Locate the cell with the specified text and output its [x, y] center coordinate. 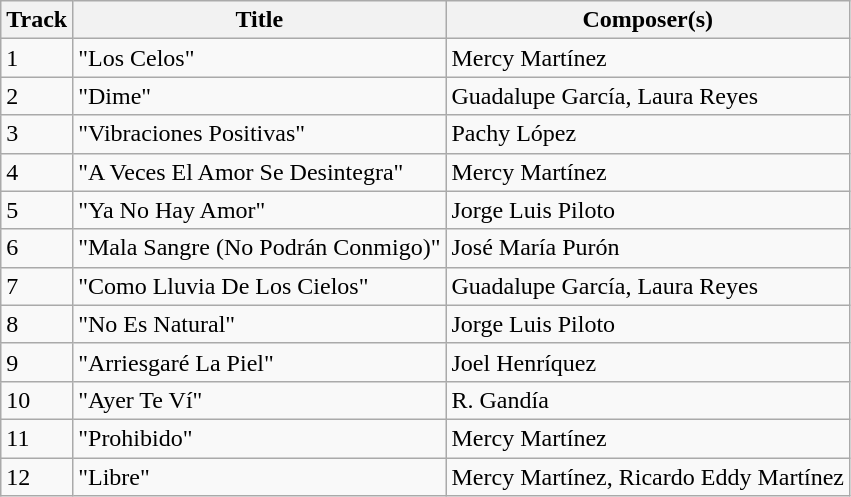
"Ya No Hay Amor" [260, 210]
"Como Lluvia De Los Cielos" [260, 286]
"Vibraciones Positivas" [260, 134]
"Mala Sangre (No Podrán Conmigo)" [260, 248]
2 [37, 96]
"A Veces El Amor Se Desintegra" [260, 172]
José María Purón [648, 248]
1 [37, 58]
7 [37, 286]
Title [260, 20]
"Arriesgaré La Piel" [260, 362]
Composer(s) [648, 20]
"Prohibido" [260, 438]
4 [37, 172]
Joel Henríquez [648, 362]
R. Gandía [648, 400]
"Libre" [260, 477]
3 [37, 134]
"No Es Natural" [260, 324]
12 [37, 477]
Mercy Martínez, Ricardo Eddy Martínez [648, 477]
5 [37, 210]
Pachy López [648, 134]
9 [37, 362]
"Ayer Te Ví" [260, 400]
10 [37, 400]
"Dime" [260, 96]
Track [37, 20]
8 [37, 324]
11 [37, 438]
6 [37, 248]
"Los Celos" [260, 58]
